Find where the given text appears and provide that cell's center as (x, y) coordinate. 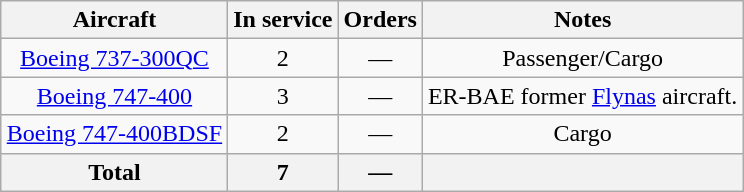
Notes (582, 20)
Boeing 747-400 (114, 96)
Passenger/Cargo (582, 58)
In service (283, 20)
Boeing 747-400BDSF (114, 134)
7 (283, 172)
Cargo (582, 134)
Aircraft (114, 20)
Total (114, 172)
Boeing 737-300QC (114, 58)
Orders (380, 20)
3 (283, 96)
ER-BAE former Flynas aircraft. (582, 96)
